Scan for the cell matching the given text and deliver its (X, Y) coordinate at center. 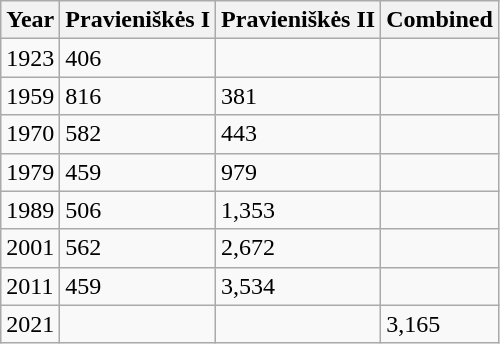
1979 (30, 172)
582 (138, 134)
443 (298, 134)
816 (138, 96)
2001 (30, 248)
Pravieniškės I (138, 20)
3,534 (298, 286)
1989 (30, 210)
Pravieniškės II (298, 20)
3,165 (440, 324)
506 (138, 210)
1959 (30, 96)
2,672 (298, 248)
2021 (30, 324)
406 (138, 58)
Combined (440, 20)
1,353 (298, 210)
979 (298, 172)
381 (298, 96)
Year (30, 20)
1970 (30, 134)
562 (138, 248)
2011 (30, 286)
1923 (30, 58)
